For the text-containing cell, return its midpoint in (x, y) coordinate format. 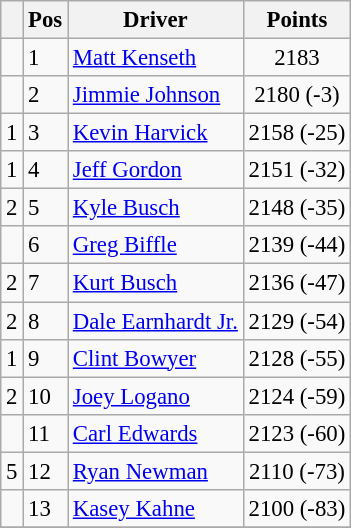
3 (46, 133)
10 (46, 396)
2158 (-25) (296, 133)
2139 (-44) (296, 245)
Joey Logano (156, 396)
2128 (-55) (296, 358)
11 (46, 433)
4 (46, 170)
Greg Biffle (156, 245)
2183 (296, 58)
Pos (46, 20)
2124 (-59) (296, 396)
8 (46, 321)
Kyle Busch (156, 208)
12 (46, 471)
Dale Earnhardt Jr. (156, 321)
Matt Kenseth (156, 58)
2100 (-83) (296, 509)
9 (46, 358)
2110 (-73) (296, 471)
Jimmie Johnson (156, 95)
13 (46, 509)
Jeff Gordon (156, 170)
Carl Edwards (156, 433)
2123 (-60) (296, 433)
Clint Bowyer (156, 358)
Kasey Kahne (156, 509)
Kurt Busch (156, 283)
6 (46, 245)
2129 (-54) (296, 321)
Ryan Newman (156, 471)
Driver (156, 20)
Kevin Harvick (156, 133)
2148 (-35) (296, 208)
2151 (-32) (296, 170)
2136 (-47) (296, 283)
2180 (-3) (296, 95)
Points (296, 20)
7 (46, 283)
